From the cell containing the given text, extract its center point as (x, y) coordinate. 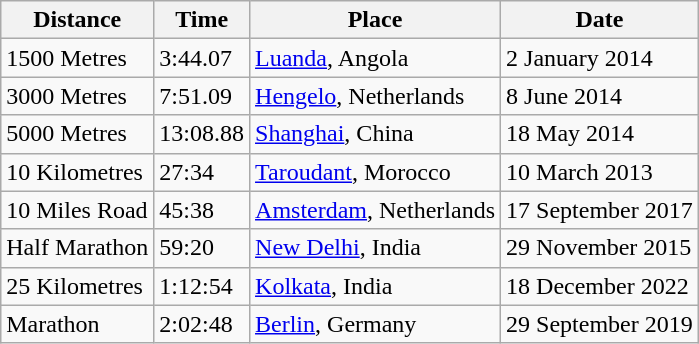
25 Kilometres (78, 286)
3:44.07 (202, 58)
18 December 2022 (600, 286)
Place (376, 20)
8 June 2014 (600, 96)
Hengelo, Netherlands (376, 96)
13:08.88 (202, 134)
Luanda, Angola (376, 58)
Kolkata, India (376, 286)
17 September 2017 (600, 210)
Marathon (78, 324)
1500 Metres (78, 58)
7:51.09 (202, 96)
Taroudant, Morocco (376, 172)
2:02:48 (202, 324)
3000 Metres (78, 96)
Distance (78, 20)
10 March 2013 (600, 172)
Half Marathon (78, 248)
29 September 2019 (600, 324)
Time (202, 20)
Amsterdam, Netherlands (376, 210)
29 November 2015 (600, 248)
Berlin, Germany (376, 324)
5000 Metres (78, 134)
45:38 (202, 210)
Shanghai, China (376, 134)
18 May 2014 (600, 134)
10 Miles Road (78, 210)
59:20 (202, 248)
2 January 2014 (600, 58)
New Delhi, India (376, 248)
27:34 (202, 172)
1:12:54 (202, 286)
10 Kilometres (78, 172)
Date (600, 20)
